Identify which cell holds the provided text, then report its (X, Y) central coordinate. 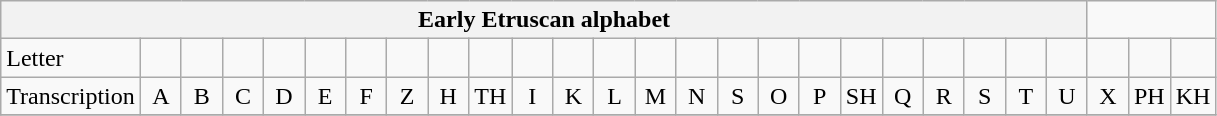
U (1066, 96)
I (532, 96)
L (614, 96)
Transcription (71, 96)
P (820, 96)
TH (490, 96)
M (656, 96)
X (1108, 96)
Early Etruscan alphabet (544, 20)
F (366, 96)
A (160, 96)
K (574, 96)
H (448, 96)
Letter (71, 58)
T (1026, 96)
O (778, 96)
Q (902, 96)
N (696, 96)
SH (861, 96)
KH (1193, 96)
C (242, 96)
Z (408, 96)
PH (1149, 96)
R (944, 96)
E (326, 96)
B (202, 96)
D (284, 96)
